Find where the given text appears and provide that cell's center as [X, Y] coordinate. 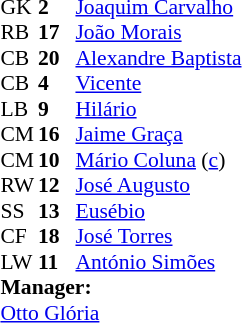
10 [57, 160]
13 [57, 211]
CF [19, 237]
Eusébio [158, 211]
20 [57, 58]
RW [19, 185]
Manager: [120, 287]
SS [19, 211]
Jaime Graça [158, 135]
17 [57, 33]
18 [57, 237]
José Torres [158, 237]
11 [57, 262]
Vicente [158, 83]
José Augusto [158, 185]
LB [19, 109]
12 [57, 185]
António Simões [158, 262]
Hilário [158, 109]
Alexandre Baptista [158, 58]
9 [57, 109]
LW [19, 262]
Mário Coluna (c) [158, 160]
4 [57, 83]
RB [19, 33]
João Morais [158, 33]
16 [57, 135]
